For the text-containing cell, return its midpoint in (x, y) coordinate format. 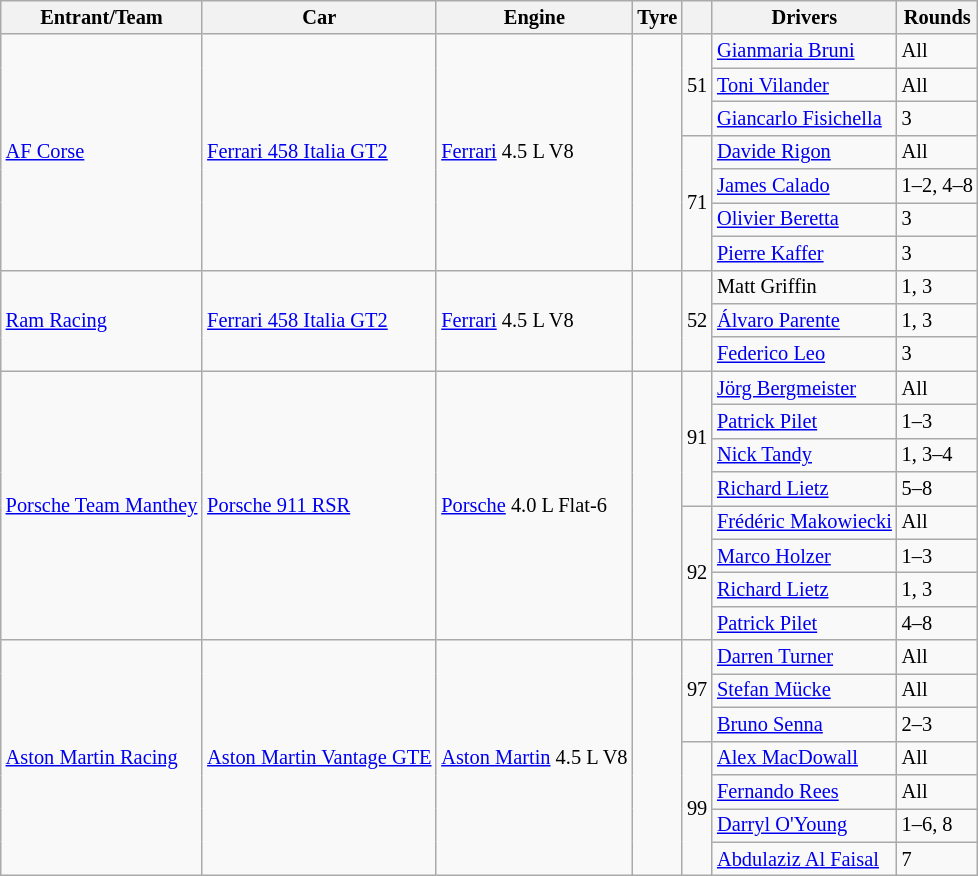
Porsche Team Manthey (102, 506)
52 (697, 320)
Car (319, 17)
Aston Martin Vantage GTE (319, 758)
Bruno Senna (804, 724)
Federico Leo (804, 354)
Entrant/Team (102, 17)
Stefan Mücke (804, 690)
Jörg Bergmeister (804, 388)
Davide Rigon (804, 152)
Alex MacDowall (804, 758)
Abdulaziz Al Faisal (804, 859)
7 (938, 859)
Darryl O'Young (804, 825)
1–6, 8 (938, 825)
Fernando Rees (804, 791)
Nick Tandy (804, 455)
Álvaro Parente (804, 320)
4–8 (938, 623)
Marco Holzer (804, 556)
Olivier Beretta (804, 219)
Engine (534, 17)
Toni Vilander (804, 85)
Darren Turner (804, 657)
James Calado (804, 186)
AF Corse (102, 152)
99 (697, 808)
91 (697, 438)
Porsche 911 RSR (319, 506)
Rounds (938, 17)
92 (697, 572)
97 (697, 690)
71 (697, 202)
Gianmaria Bruni (804, 51)
51 (697, 84)
1, 3–4 (938, 455)
Tyre (657, 17)
Pierre Kaffer (804, 253)
Ram Racing (102, 320)
5–8 (938, 489)
Giancarlo Fisichella (804, 118)
Frédéric Makowiecki (804, 522)
Matt Griffin (804, 287)
2–3 (938, 724)
1–2, 4–8 (938, 186)
Porsche 4.0 L Flat-6 (534, 506)
Aston Martin 4.5 L V8 (534, 758)
Drivers (804, 17)
Aston Martin Racing (102, 758)
